Detect which cell encompasses the target text, then output its (X, Y) center coordinate. 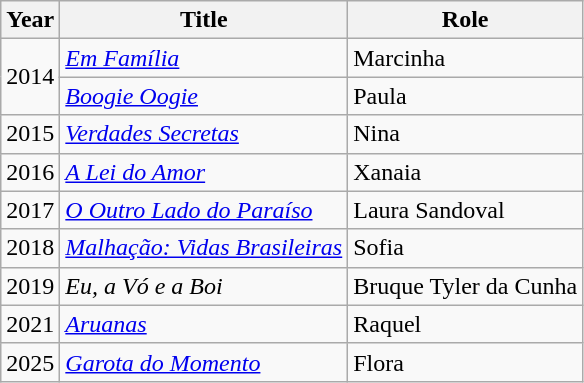
Nina (466, 134)
Flora (466, 362)
Malhação: Vidas Brasileiras (204, 248)
Marcinha (466, 58)
2018 (30, 248)
Laura Sandoval (466, 210)
Paula (466, 96)
Year (30, 20)
2014 (30, 77)
Eu, a Vó e a Boi (204, 286)
2021 (30, 324)
Sofia (466, 248)
Verdades Secretas (204, 134)
Title (204, 20)
Xanaia (466, 172)
2015 (30, 134)
Role (466, 20)
Boogie Oogie (204, 96)
Raquel (466, 324)
Garota do Momento (204, 362)
Aruanas (204, 324)
2016 (30, 172)
Bruque Tyler da Cunha (466, 286)
O Outro Lado do Paraíso (204, 210)
2017 (30, 210)
2019 (30, 286)
Em Família (204, 58)
A Lei do Amor (204, 172)
2025 (30, 362)
